Identify which cell holds the provided text, then report its (x, y) central coordinate. 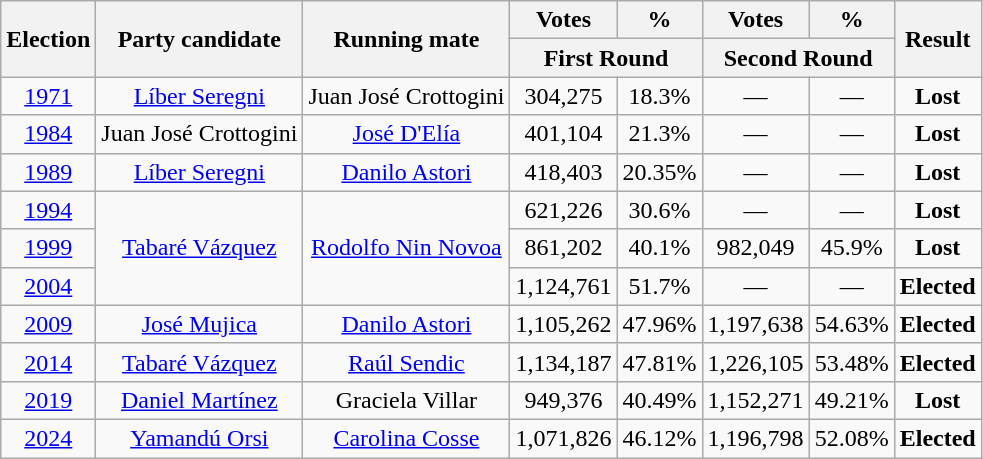
621,226 (564, 210)
40.49% (660, 400)
2024 (48, 438)
1971 (48, 96)
Party candidate (200, 39)
1999 (48, 248)
51.7% (660, 286)
Graciela Villar (406, 400)
1,134,187 (564, 362)
53.48% (852, 362)
54.63% (852, 324)
861,202 (564, 248)
2009 (48, 324)
Carolina Cosse (406, 438)
2014 (48, 362)
30.6% (660, 210)
21.3% (660, 134)
1,226,105 (756, 362)
Result (938, 39)
1,152,271 (756, 400)
47.96% (660, 324)
Rodolfo Nin Novoa (406, 248)
982,049 (756, 248)
1,105,262 (564, 324)
1984 (48, 134)
Election (48, 39)
49.21% (852, 400)
20.35% (660, 172)
José D'Elía (406, 134)
1,071,826 (564, 438)
949,376 (564, 400)
52.08% (852, 438)
1,196,798 (756, 438)
401,104 (564, 134)
Yamandú Orsi (200, 438)
47.81% (660, 362)
1,197,638 (756, 324)
40.1% (660, 248)
418,403 (564, 172)
2019 (48, 400)
Second Round (798, 58)
304,275 (564, 96)
1994 (48, 210)
45.9% (852, 248)
First Round (606, 58)
1,124,761 (564, 286)
2004 (48, 286)
46.12% (660, 438)
Daniel Martínez (200, 400)
José Mujica (200, 324)
18.3% (660, 96)
1989 (48, 172)
Raúl Sendic (406, 362)
Running mate (406, 39)
